Return the (X, Y) coordinate for the center point of the cell that contains the specified text.  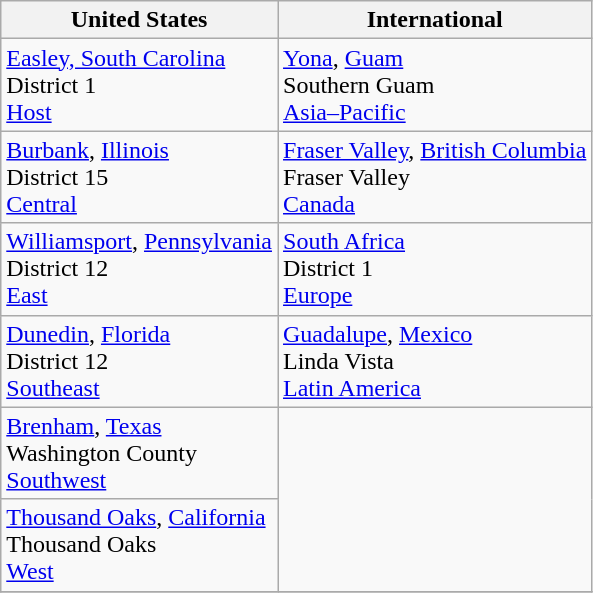
Easley, South CarolinaDistrict 1Host (140, 85)
Thousand Oaks, CaliforniaThousand OaksWest (140, 545)
Burbank, IllinoisDistrict 15Central (140, 177)
Dunedin, FloridaDistrict 12Southeast (140, 361)
Brenham, TexasWashington CountySouthwest (140, 453)
Williamsport, PennsylvaniaDistrict 12East (140, 269)
International (435, 20)
Fraser Valley, British ColumbiaFraser ValleyCanada (435, 177)
United States (140, 20)
Yona, GuamSouthern GuamAsia–Pacific (435, 85)
South AfricaDistrict 1Europe (435, 269)
Guadalupe, MexicoLinda VistaLatin America (435, 361)
